Locate the cell with the specified text and output its [x, y] center coordinate. 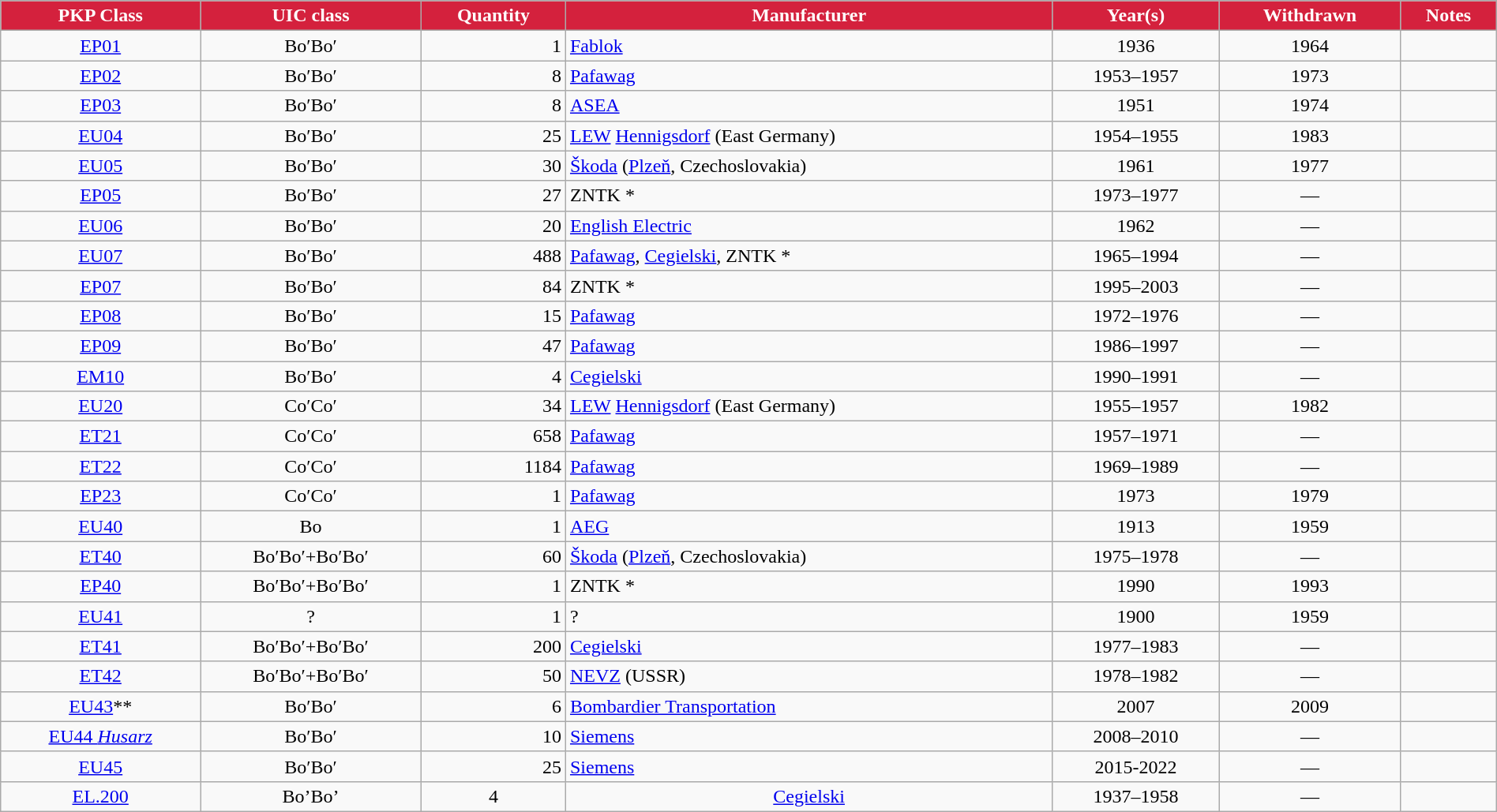
EU05 [101, 166]
EP03 [101, 106]
Quantity [493, 16]
ET42 [101, 676]
EU40 [101, 526]
658 [493, 436]
Bo’Bo’ [311, 796]
EU07 [101, 256]
1983 [1310, 136]
English Electric [809, 226]
1990–1991 [1135, 376]
ASEA [809, 106]
1900 [1135, 616]
Notes [1448, 16]
1184 [493, 466]
EP07 [101, 286]
10 [493, 736]
1961 [1135, 166]
2007 [1135, 706]
1936 [1135, 46]
1990 [1135, 586]
EU04 [101, 136]
47 [493, 346]
6 [493, 706]
1951 [1135, 106]
Pafawag, Cegielski, ZNTK * [809, 256]
PKP Class [101, 16]
1975–1978 [1135, 556]
EU06 [101, 226]
EL.200 [101, 796]
Bombardier Transportation [809, 706]
Manufacturer [809, 16]
84 [493, 286]
EU20 [101, 406]
1957–1971 [1135, 436]
34 [493, 406]
EP02 [101, 76]
ET21 [101, 436]
1986–1997 [1135, 346]
1964 [1310, 46]
EM10 [101, 376]
EP09 [101, 346]
1953–1957 [1135, 76]
1977–1983 [1135, 646]
EP40 [101, 586]
2009 [1310, 706]
EP23 [101, 496]
EU41 [101, 616]
27 [493, 196]
50 [493, 676]
1974 [1310, 106]
EP05 [101, 196]
ET40 [101, 556]
EU44 Husarz [101, 736]
1955–1957 [1135, 406]
UIC class [311, 16]
1993 [1310, 586]
1969–1989 [1135, 466]
Fablok [809, 46]
15 [493, 316]
1937–1958 [1135, 796]
20 [493, 226]
EU45 [101, 766]
1965–1994 [1135, 256]
NEVZ (USSR) [809, 676]
30 [493, 166]
200 [493, 646]
1979 [1310, 496]
ET22 [101, 466]
1913 [1135, 526]
488 [493, 256]
2008–2010 [1135, 736]
1982 [1310, 406]
Year(s) [1135, 16]
60 [493, 556]
1995–2003 [1135, 286]
EP01 [101, 46]
1962 [1135, 226]
EU43** [101, 706]
1977 [1310, 166]
1973–1977 [1135, 196]
EP08 [101, 316]
2015-2022 [1135, 766]
AEG [809, 526]
1954–1955 [1135, 136]
1972–1976 [1135, 316]
Bo [311, 526]
Withdrawn [1310, 16]
ET41 [101, 646]
1978–1982 [1135, 676]
